Detect which cell encompasses the target text, then output its (x, y) center coordinate. 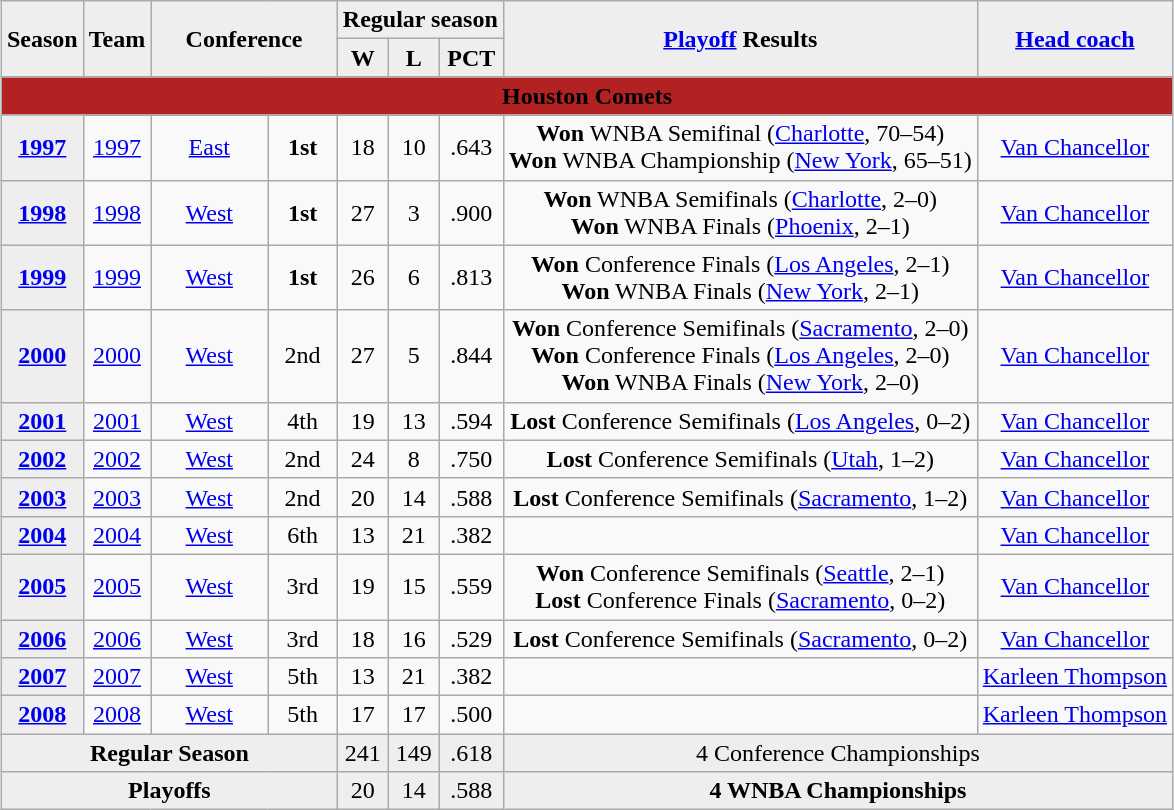
4 WNBA Championships (838, 791)
Won Conference Finals (Los Angeles, 2–1) Won WNBA Finals (New York, 2–1) (740, 278)
26 (362, 278)
16 (414, 639)
.500 (471, 715)
6th (302, 535)
East (210, 148)
Head coach (1074, 39)
Season (42, 39)
.643 (471, 148)
24 (362, 459)
Won WNBA Semifinals (Charlotte, 2–0) Won WNBA Finals (Phoenix, 2–1) (740, 212)
.750 (471, 459)
.559 (471, 586)
.594 (471, 421)
Regular season (420, 20)
149 (414, 753)
4th (302, 421)
10 (414, 148)
Houston Comets (586, 96)
8 (414, 459)
Regular Season (169, 753)
3 (414, 212)
W (362, 58)
Won Conference Semifinals (Seattle, 2–1) Lost Conference Finals (Sacramento, 0–2) (740, 586)
Lost Conference Semifinals (Sacramento, 0–2) (740, 639)
Team (117, 39)
Playoffs (169, 791)
Lost Conference Semifinals (Sacramento, 1–2) (740, 497)
.529 (471, 639)
Won Conference Semifinals (Sacramento, 2–0) Won Conference Finals (Los Angeles, 2–0) Won WNBA Finals (New York, 2–0) (740, 356)
.844 (471, 356)
5 (414, 356)
.813 (471, 278)
4 Conference Championships (838, 753)
Conference (244, 39)
Lost Conference Semifinals (Los Angeles, 0–2) (740, 421)
Playoff Results (740, 39)
241 (362, 753)
15 (414, 586)
.618 (471, 753)
Won WNBA Semifinal (Charlotte, 70–54) Won WNBA Championship (New York, 65–51) (740, 148)
PCT (471, 58)
.900 (471, 212)
Lost Conference Semifinals (Utah, 1–2) (740, 459)
L (414, 58)
6 (414, 278)
